From the cell containing the given text, extract its center point as [x, y] coordinate. 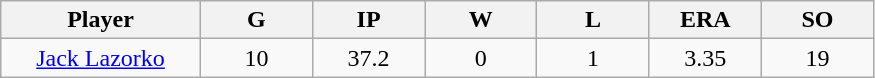
L [593, 20]
37.2 [368, 58]
19 [817, 58]
W [481, 20]
Player [101, 20]
Jack Lazorko [101, 58]
SO [817, 20]
10 [256, 58]
1 [593, 58]
0 [481, 58]
G [256, 20]
IP [368, 20]
3.35 [705, 58]
ERA [705, 20]
